Extract the [X, Y] coordinate from the center of the cell holding the provided text.  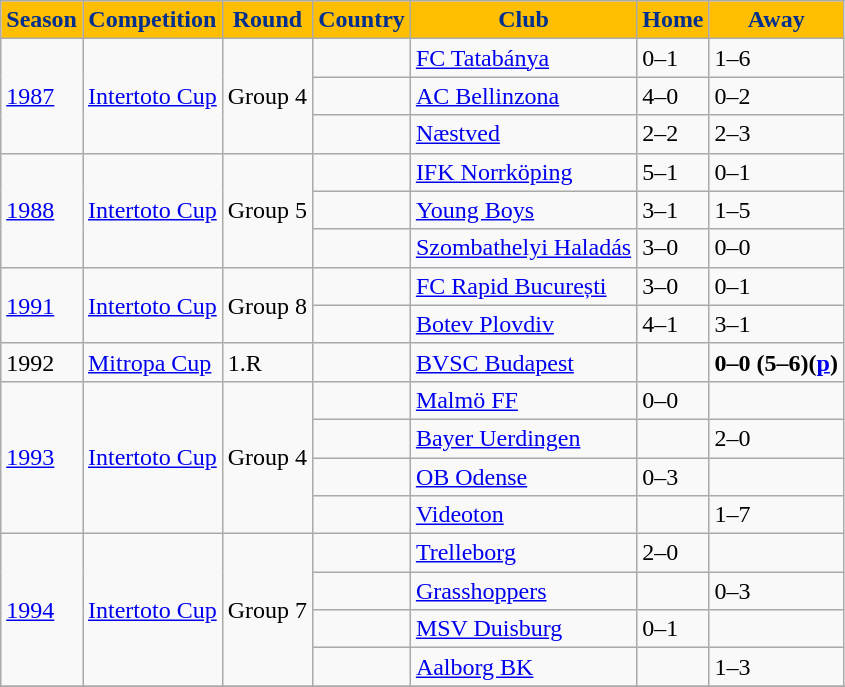
0–0 (5–6)(p) [776, 362]
Country [362, 20]
Young Boys [523, 210]
IFK Norrköping [523, 172]
MSV Duisburg [523, 629]
FC Rapid București [523, 286]
1994 [42, 610]
Grasshoppers [523, 591]
Competition [152, 20]
Club [523, 20]
1–5 [776, 210]
Videoton [523, 515]
1.R [267, 362]
Group 5 [267, 210]
Round [267, 20]
0–2 [776, 96]
1–3 [776, 667]
2–2 [673, 134]
Malmö FF [523, 400]
1991 [42, 305]
2–3 [776, 134]
FC Tatabánya [523, 58]
Bayer Uerdingen [523, 438]
Botev Plovdiv [523, 324]
Mitropa Cup [152, 362]
Home [673, 20]
Season [42, 20]
Aalborg BK [523, 667]
4–0 [673, 96]
BVSC Budapest [523, 362]
5–1 [673, 172]
Szombathelyi Haladás [523, 248]
Away [776, 20]
4–1 [673, 324]
1992 [42, 362]
1988 [42, 210]
Næstved [523, 134]
1993 [42, 457]
AC Bellinzona [523, 96]
1987 [42, 96]
OB Odense [523, 477]
1–7 [776, 515]
Group 7 [267, 610]
Trelleborg [523, 553]
1–6 [776, 58]
Group 8 [267, 305]
